Find where the given text appears and provide that cell's center as (x, y) coordinate. 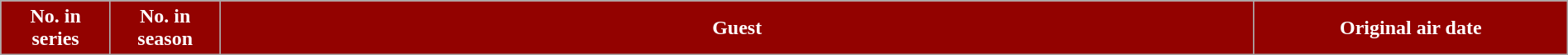
Guest (737, 28)
No. inseries (56, 28)
No. inseason (165, 28)
Original air date (1411, 28)
